Scan for the cell matching the given text and deliver its (x, y) coordinate at center. 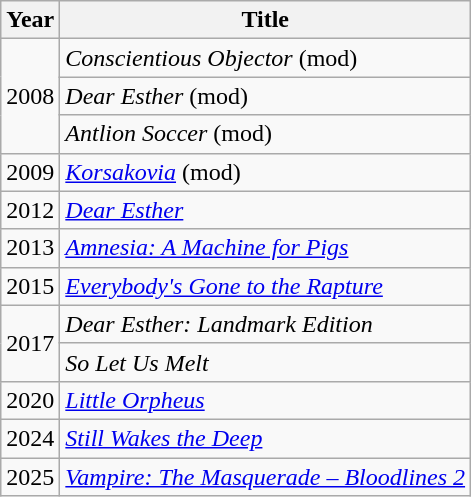
Dear Esther: Landmark Edition (266, 324)
Vampire: The Masquerade – Bloodlines 2 (266, 477)
2024 (30, 438)
Amnesia: A Machine for Pigs (266, 248)
2013 (30, 248)
Dear Esther (266, 210)
Korsakovia (mod) (266, 172)
Conscientious Objector (mod) (266, 58)
Year (30, 20)
Little Orpheus (266, 400)
So Let Us Melt (266, 362)
Dear Esther (mod) (266, 96)
Antlion Soccer (mod) (266, 134)
Title (266, 20)
Everybody's Gone to the Rapture (266, 286)
Still Wakes the Deep (266, 438)
2012 (30, 210)
2017 (30, 343)
2025 (30, 477)
2008 (30, 96)
2020 (30, 400)
2009 (30, 172)
2015 (30, 286)
